Return the [x, y] coordinate for the center point of the cell that contains the specified text.  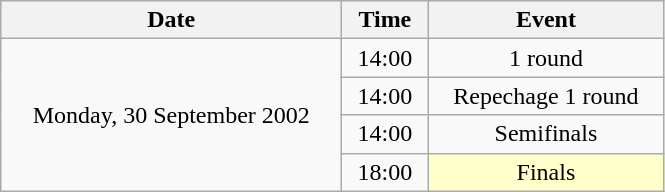
Monday, 30 September 2002 [172, 115]
Event [546, 20]
Time [385, 20]
Semifinals [546, 134]
Date [172, 20]
18:00 [385, 172]
Repechage 1 round [546, 96]
Finals [546, 172]
1 round [546, 58]
